Scan for the cell matching the given text and deliver its (x, y) coordinate at center. 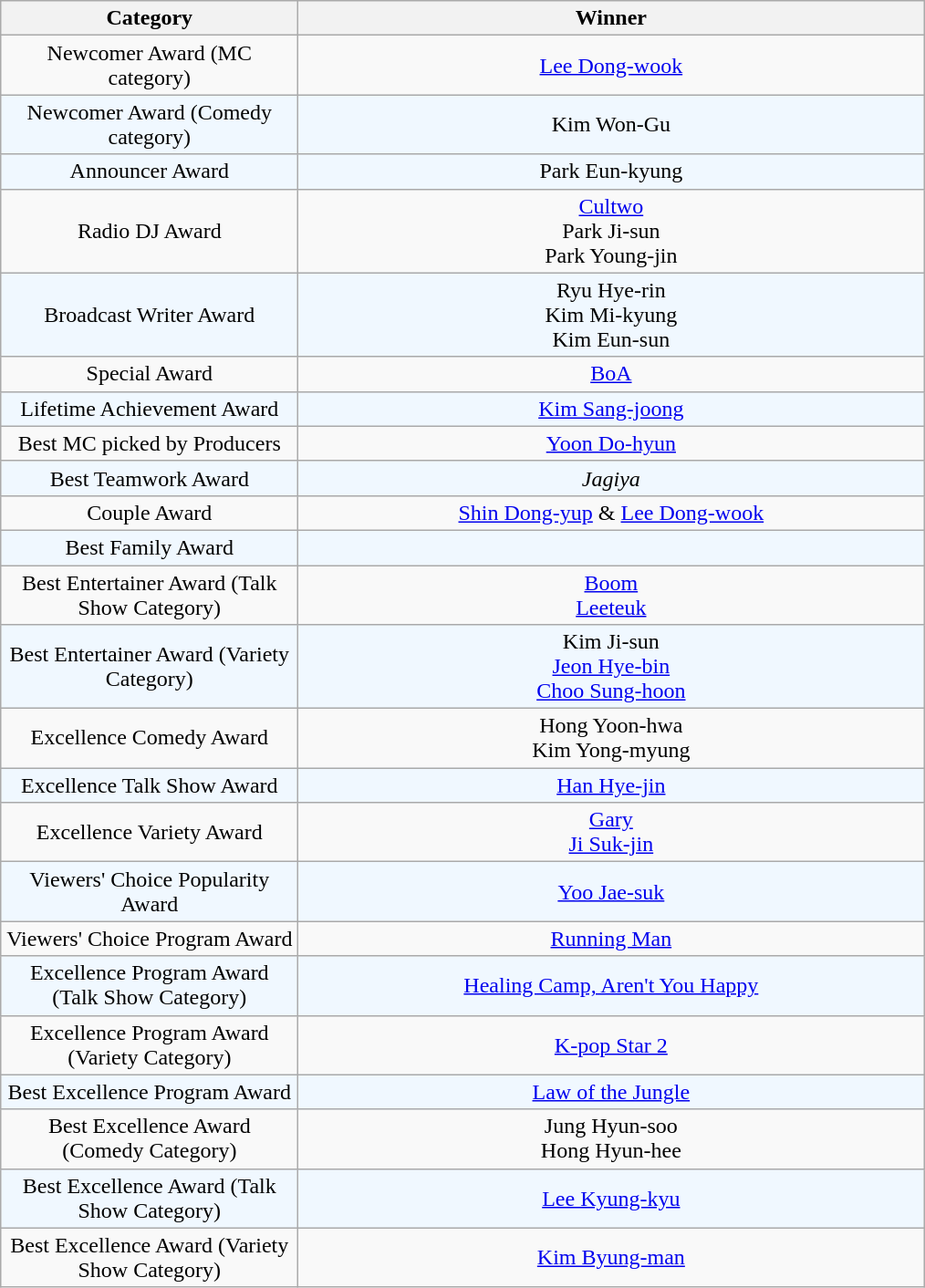
Excellence Talk Show Award (150, 785)
Kim Ji-sun Jeon Hye-bin Choo Sung-hoon (611, 667)
Best Entertainer Award (Variety Category) (150, 667)
Winner (611, 18)
Kim Won-Gu (611, 124)
Viewers' Choice Program Award (150, 939)
Park Eun-kyung (611, 171)
Han Hye-jin (611, 785)
Running Man (611, 939)
Category (150, 18)
Best Entertainer Award (Talk Show Category) (150, 595)
Couple Award (150, 513)
Best Excellence Program Award (150, 1092)
Shin Dong-yup & Lee Dong-wook (611, 513)
Best Excellence Award (Variety Show Category) (150, 1257)
Newcomer Award (Comedy category) (150, 124)
Broadcast Writer Award (150, 315)
Yoo Jae-suk (611, 892)
Jagiya (611, 478)
Hong Yoon-hwa Kim Yong-myung (611, 739)
Best Family Award (150, 547)
Excellence Comedy Award (150, 739)
Excellence Variety Award (150, 832)
Lee Kyung-kyu (611, 1199)
Ryu Hye-rin Kim Mi-kyung Kim Eun-sun (611, 315)
Special Award (150, 374)
Jung Hyun-soo Hong Hyun-hee (611, 1138)
Excellence Program Award (Talk Show Category) (150, 985)
Announcer Award (150, 171)
Healing Camp, Aren't You Happy (611, 985)
Boom Leeteuk (611, 595)
Cultwo Park Ji-sun Park Young-jin (611, 231)
Lifetime Achievement Award (150, 409)
Best Excellence Award (Comedy Category) (150, 1138)
Best Excellence Award (Talk Show Category) (150, 1199)
Radio DJ Award (150, 231)
Yoon Do-hyun (611, 443)
Kim Byung-man (611, 1257)
Law of the Jungle (611, 1092)
Newcomer Award (MC category) (150, 66)
BoA (611, 374)
K-pop Star 2 (611, 1045)
Excellence Program Award (Variety Category) (150, 1045)
Gary Ji Suk-jin (611, 832)
Lee Dong-wook (611, 66)
Viewers' Choice Popularity Award (150, 892)
Kim Sang-joong (611, 409)
Best MC picked by Producers (150, 443)
Best Teamwork Award (150, 478)
